Provide the (x, y) coordinate of the cell's center where the given text is located.  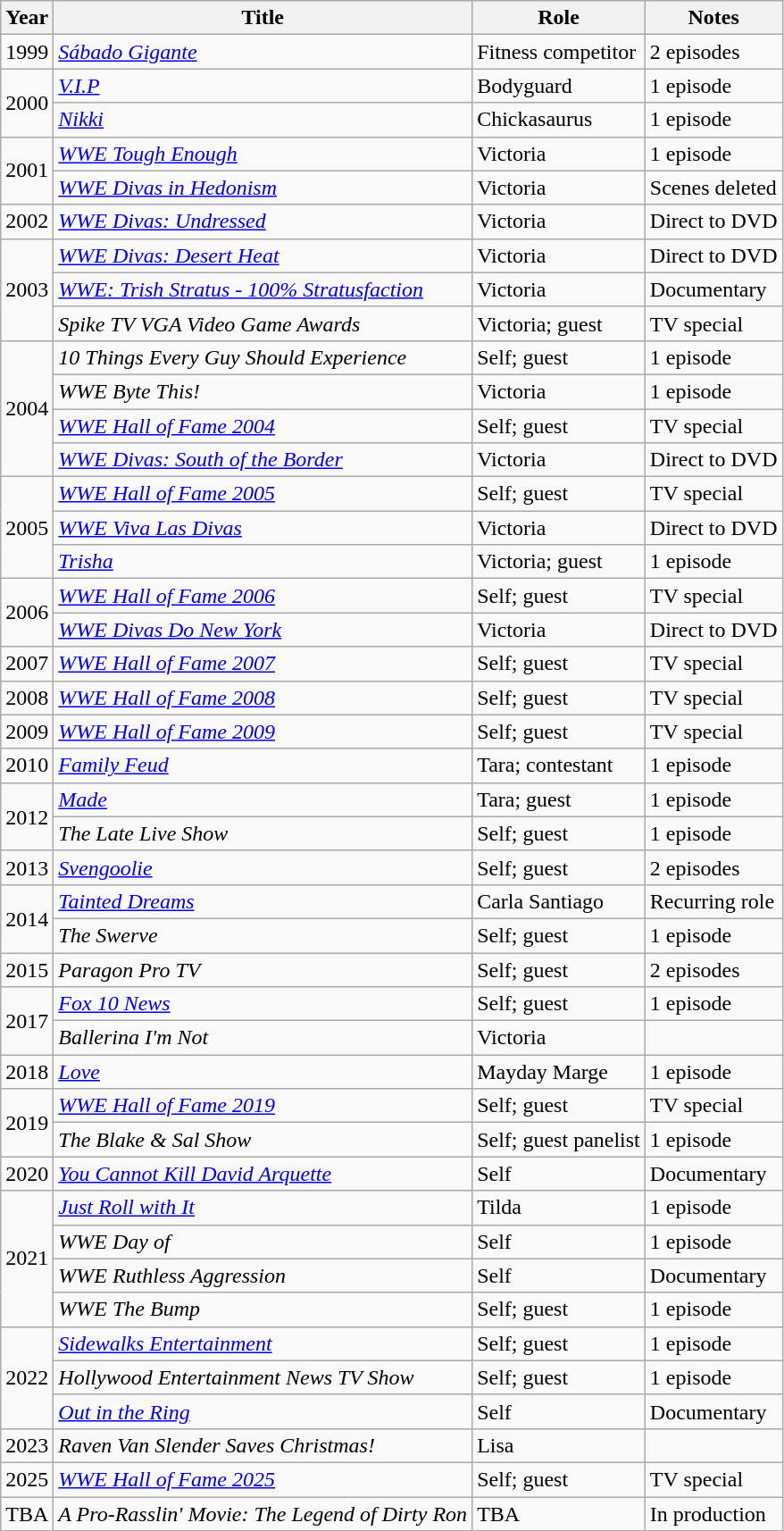
2025 (27, 1479)
Raven Van Slender Saves Christmas! (263, 1445)
Love (263, 1072)
Title (263, 18)
Tara; guest (559, 799)
WWE Divas: Undressed (263, 222)
Mayday Marge (559, 1072)
10 Things Every Guy Should Experience (263, 357)
2006 (27, 613)
2005 (27, 528)
2012 (27, 816)
2000 (27, 103)
Role (559, 18)
In production (713, 1514)
Tilda (559, 1208)
2018 (27, 1072)
WWE Tough Enough (263, 154)
You Cannot Kill David Arquette (263, 1174)
Made (263, 799)
Family Feud (263, 765)
2008 (27, 698)
Fitness competitor (559, 52)
Lisa (559, 1445)
2014 (27, 918)
2003 (27, 289)
2004 (27, 408)
2019 (27, 1123)
WWE Hall of Fame 2005 (263, 494)
WWE Hall of Fame 2007 (263, 664)
Svengoolie (263, 867)
V.I.P (263, 86)
2010 (27, 765)
WWE The Bump (263, 1309)
The Swerve (263, 935)
Scenes deleted (713, 188)
Year (27, 18)
Self; guest panelist (559, 1140)
2021 (27, 1259)
1999 (27, 52)
Tara; contestant (559, 765)
2023 (27, 1445)
WWE Divas: South of the Border (263, 460)
Sábado Gigante (263, 52)
2013 (27, 867)
WWE Hall of Fame 2009 (263, 732)
WWE Divas Do New York (263, 630)
WWE Hall of Fame 2006 (263, 596)
A Pro-Rasslin' Movie: The Legend of Dirty Ron (263, 1514)
2007 (27, 664)
Just Roll with It (263, 1208)
Recurring role (713, 901)
2020 (27, 1174)
WWE Hall of Fame 2008 (263, 698)
2017 (27, 1021)
2015 (27, 969)
Tainted Dreams (263, 901)
Ballerina I'm Not (263, 1038)
WWE Hall of Fame 2019 (263, 1106)
2001 (27, 171)
Spike TV VGA Video Game Awards (263, 323)
Hollywood Entertainment News TV Show (263, 1377)
WWE Byte This! (263, 391)
Paragon Pro TV (263, 969)
Carla Santiago (559, 901)
The Blake & Sal Show (263, 1140)
WWE Divas: Desert Heat (263, 255)
2022 (27, 1377)
WWE Ruthless Aggression (263, 1276)
WWE Divas in Hedonism (263, 188)
Out in the Ring (263, 1411)
Trisha (263, 562)
WWE Hall of Fame 2004 (263, 426)
Chickasaurus (559, 120)
Bodyguard (559, 86)
WWE Viva Las Divas (263, 528)
The Late Live Show (263, 833)
Notes (713, 18)
WWE Day of (263, 1242)
Nikki (263, 120)
WWE Hall of Fame 2025 (263, 1479)
2002 (27, 222)
2009 (27, 732)
Sidewalks Entertainment (263, 1343)
Fox 10 News (263, 1004)
WWE: Trish Stratus - 100% Stratusfaction (263, 289)
